Detect which cell encompasses the target text, then output its (X, Y) center coordinate. 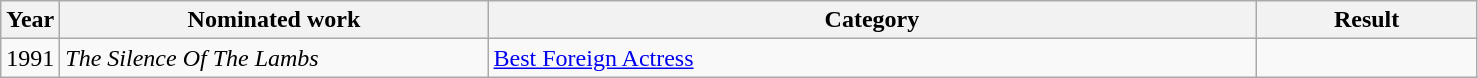
Best Foreign Actress (872, 58)
Category (872, 20)
1991 (30, 58)
Nominated work (274, 20)
The Silence Of The Lambs (274, 58)
Result (1366, 20)
Year (30, 20)
